Output the [X, Y] coordinate of the center of the cell containing the given text.  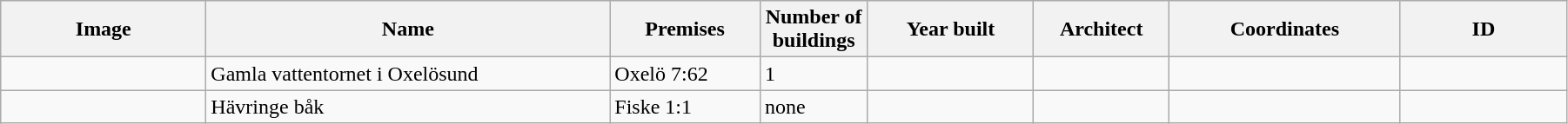
ID [1483, 29]
Hävringe båk [408, 107]
Year built [950, 29]
Premises [686, 29]
Architect [1102, 29]
1 [814, 74]
Oxelö 7:62 [686, 74]
Image [104, 29]
Gamla vattentornet i Oxelösund [408, 74]
Name [408, 29]
Fiske 1:1 [686, 107]
Coordinates [1284, 29]
none [814, 107]
Number ofbuildings [814, 29]
